Scan for the cell matching the given text and deliver its (X, Y) coordinate at center. 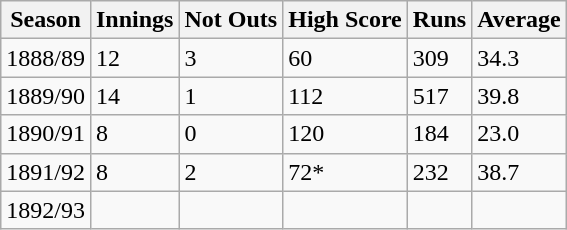
232 (439, 172)
High Score (346, 20)
517 (439, 96)
60 (346, 58)
1892/93 (46, 210)
0 (231, 134)
12 (134, 58)
72* (346, 172)
14 (134, 96)
1890/91 (46, 134)
38.7 (520, 172)
309 (439, 58)
3 (231, 58)
1 (231, 96)
Runs (439, 20)
184 (439, 134)
Innings (134, 20)
1891/92 (46, 172)
34.3 (520, 58)
2 (231, 172)
39.8 (520, 96)
120 (346, 134)
Average (520, 20)
112 (346, 96)
23.0 (520, 134)
Season (46, 20)
Not Outs (231, 20)
1888/89 (46, 58)
1889/90 (46, 96)
